Pinpoint the cell where the given text exists, returning its [X, Y] midpoint coordinate. 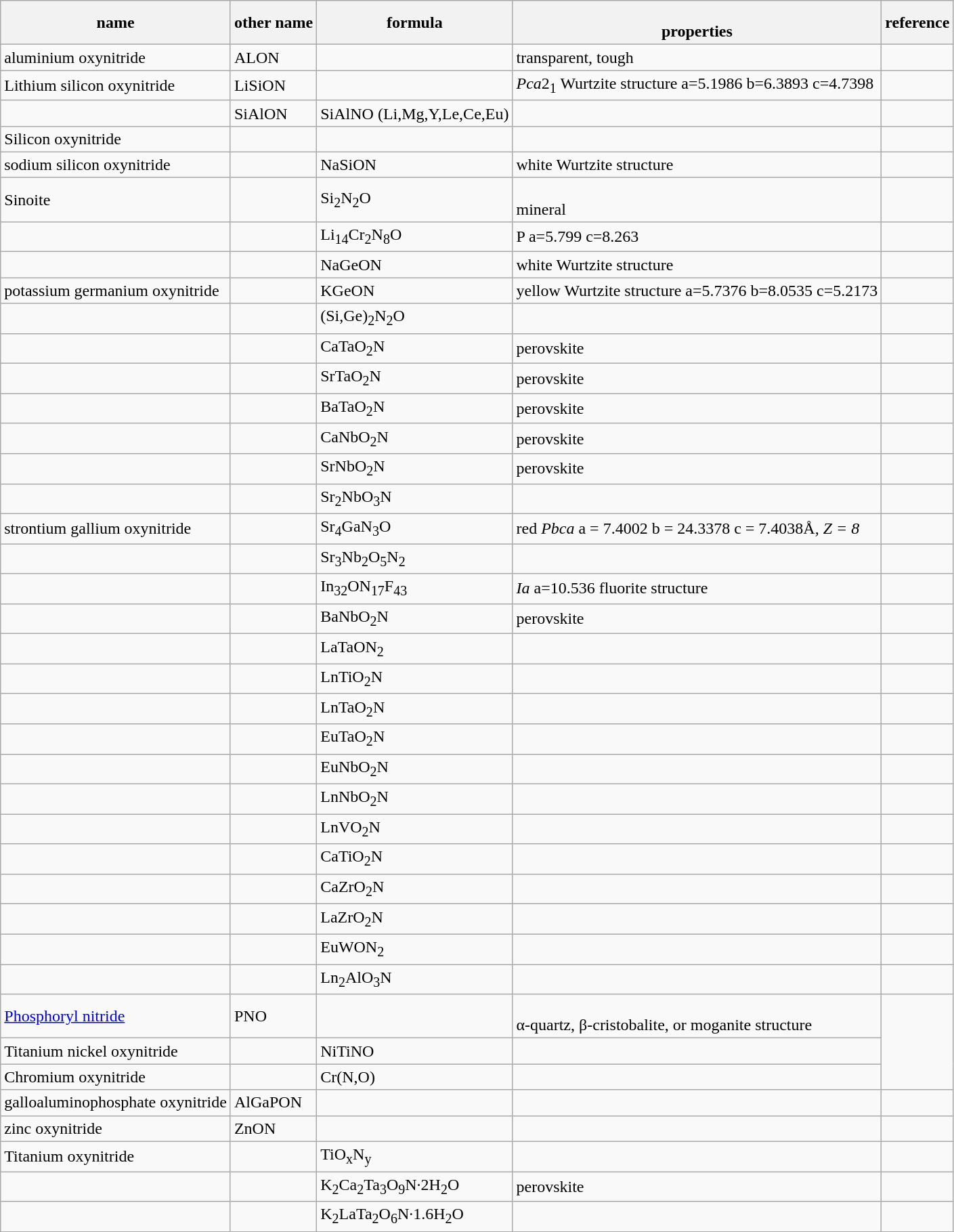
AlGaPON [274, 1103]
LnTiO2N [414, 679]
SrNbO2N [414, 469]
mineral [697, 199]
SiAlNO (Li,Mg,Y,Le,Ce,Eu) [414, 113]
strontium gallium oxynitride [116, 528]
Sinoite [116, 199]
aluminium oxynitride [116, 58]
LiSiON [274, 85]
SrTaO2N [414, 379]
Chromium oxynitride [116, 1077]
EuNbO2N [414, 769]
PNO [274, 1016]
α-quartz, β-cristobalite, or moganite structure [697, 1016]
K2Ca2Ta3O9N·2H2O [414, 1187]
Cr(N,O) [414, 1077]
reference [917, 23]
name [116, 23]
Ia a=10.536 fluorite structure [697, 589]
BaTaO2N [414, 408]
Phosphoryl nitride [116, 1016]
zinc oxynitride [116, 1128]
Sr3Nb2O5N2 [414, 559]
ZnON [274, 1128]
Ln2AlO3N [414, 979]
(Si,Ge)2N2O [414, 318]
Pca21 Wurtzite structure a=5.1986 b=6.3893 c=4.7398 [697, 85]
Lithium silicon oxynitride [116, 85]
K2LaTa2O6N·1.6H2O [414, 1216]
transparent, tough [697, 58]
CaTaO2N [414, 348]
Si2N2O [414, 199]
Titanium oxynitride [116, 1156]
KGeON [414, 291]
ALON [274, 58]
galloaluminophosphate oxynitride [116, 1103]
CaTiO2N [414, 859]
sodium silicon oxynitride [116, 165]
LaTaON2 [414, 649]
Sr4GaN3O [414, 528]
NiTiNO [414, 1051]
Li14Cr2N8O [414, 236]
red Pbca a = 7.4002 b = 24.3378 c = 7.4038Å, Z = 8 [697, 528]
CaZrO2N [414, 889]
yellow Wurtzite structure a=5.7376 b=8.0535 c=5.2173 [697, 291]
other name [274, 23]
Sr2NbO3N [414, 498]
potassium germanium oxynitride [116, 291]
NaGeON [414, 265]
LnNbO2N [414, 799]
NaSiON [414, 165]
BaNbO2N [414, 618]
formula [414, 23]
EuWON2 [414, 949]
Silicon oxynitride [116, 139]
In32ON17F43 [414, 589]
LnVO2N [414, 829]
CaNbO2N [414, 438]
EuTaO2N [414, 739]
LaZrO2N [414, 919]
Titanium nickel oxynitride [116, 1051]
TiOxNy [414, 1156]
properties [697, 23]
LnTaO2N [414, 708]
SiAlON [274, 113]
P a=5.799 c=8.263 [697, 236]
